Determine the [x, y] coordinate at the center of the cell enclosing the given text.  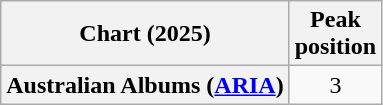
Chart (2025) [145, 34]
Peakposition [335, 34]
Australian Albums (ARIA) [145, 85]
3 [335, 85]
